For the text-containing cell, return its midpoint in (x, y) coordinate format. 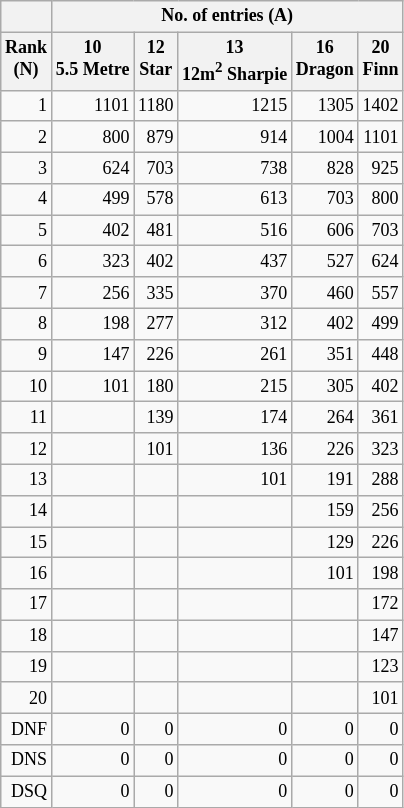
No. of entries (A) (226, 16)
613 (235, 200)
159 (324, 510)
11 (26, 418)
288 (380, 480)
DNF (26, 730)
129 (324, 542)
305 (324, 386)
20Finn (380, 61)
174 (235, 418)
828 (324, 168)
557 (380, 292)
481 (156, 230)
5 (26, 230)
578 (156, 200)
19 (26, 666)
3 (26, 168)
516 (235, 230)
Rank(N) (26, 61)
DNS (26, 760)
1312m2 Sharpie (235, 61)
277 (156, 324)
1004 (324, 136)
351 (324, 354)
180 (156, 386)
460 (324, 292)
925 (380, 168)
1305 (324, 106)
8 (26, 324)
1215 (235, 106)
879 (156, 136)
105.5 Metre (92, 61)
361 (380, 418)
139 (156, 418)
606 (324, 230)
136 (235, 448)
914 (235, 136)
9 (26, 354)
335 (156, 292)
10 (26, 386)
1402 (380, 106)
18 (26, 636)
15 (26, 542)
12 (26, 448)
13 (26, 480)
DSQ (26, 792)
1180 (156, 106)
264 (324, 418)
20 (26, 698)
2 (26, 136)
215 (235, 386)
17 (26, 604)
448 (380, 354)
172 (380, 604)
370 (235, 292)
527 (324, 262)
261 (235, 354)
6 (26, 262)
312 (235, 324)
16 (26, 574)
4 (26, 200)
437 (235, 262)
16Dragon (324, 61)
14 (26, 510)
1 (26, 106)
191 (324, 480)
738 (235, 168)
7 (26, 292)
12Star (156, 61)
123 (380, 666)
